Locate the cell with the specified text and output its (x, y) center coordinate. 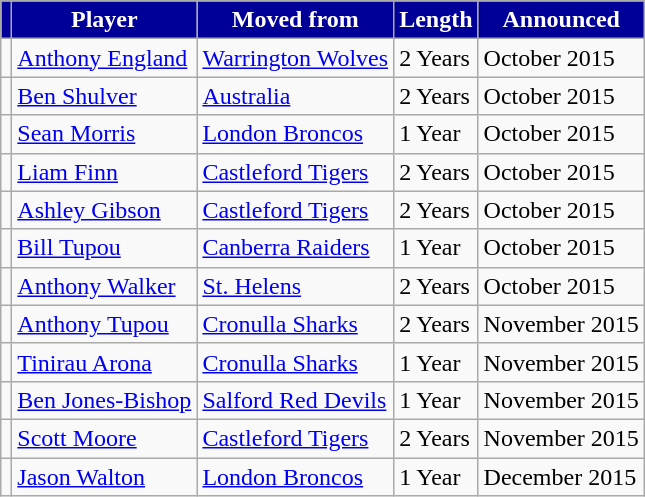
Warrington Wolves (296, 58)
Ben Shulver (104, 96)
Anthony England (104, 58)
December 2015 (561, 477)
Liam Finn (104, 172)
Canberra Raiders (296, 248)
Anthony Walker (104, 286)
Player (104, 20)
Anthony Tupou (104, 324)
Australia (296, 96)
Length (436, 20)
Sean Morris (104, 134)
Announced (561, 20)
Tinirau Arona (104, 362)
Scott Moore (104, 438)
Salford Red Devils (296, 400)
St. Helens (296, 286)
Ben Jones-Bishop (104, 400)
Jason Walton (104, 477)
Bill Tupou (104, 248)
Moved from (296, 20)
Ashley Gibson (104, 210)
